Scan for the cell matching the given text and deliver its (X, Y) coordinate at center. 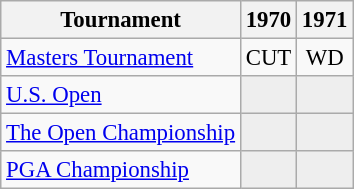
1971 (325, 20)
The Open Championship (121, 133)
1970 (268, 20)
WD (325, 58)
PGA Championship (121, 170)
CUT (268, 58)
Tournament (121, 20)
Masters Tournament (121, 58)
U.S. Open (121, 95)
